Capture the cell that displays the provided text and extract its (X, Y) central coordinate. 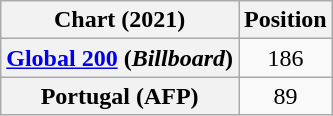
Position (285, 20)
Global 200 (Billboard) (120, 58)
186 (285, 58)
Portugal (AFP) (120, 96)
89 (285, 96)
Chart (2021) (120, 20)
